Pinpoint the cell where the given text exists, returning its [x, y] midpoint coordinate. 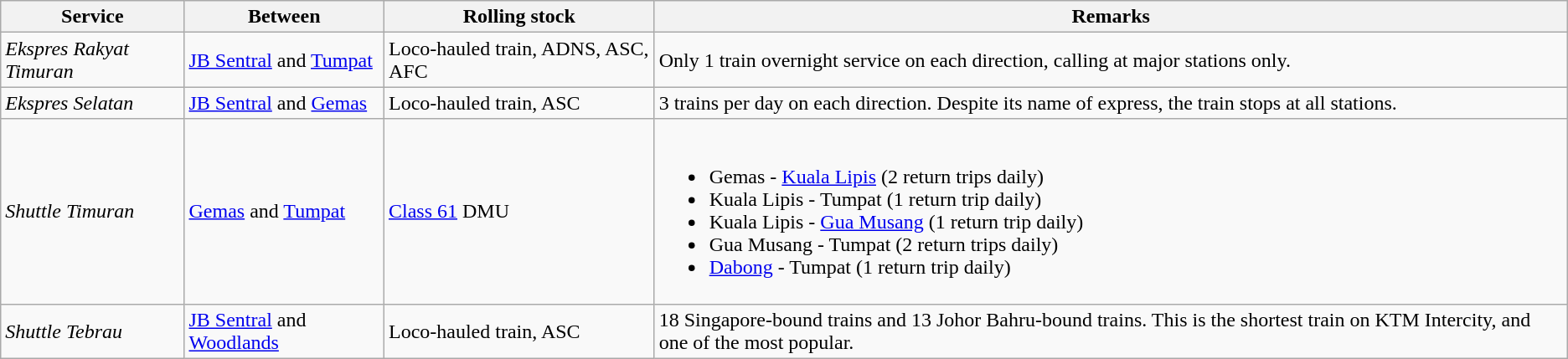
Ekspres Selatan [92, 103]
Shuttle Timuran [92, 211]
Gemas and Tumpat [284, 211]
3 trains per day on each direction. Despite its name of express, the train stops at all stations. [1111, 103]
Ekspres Rakyat Timuran [92, 60]
Loco-hauled train, ADNS, ASC, AFC [519, 60]
18 Singapore-bound trains and 13 Johor Bahru-bound trains. This is the shortest train on KTM Intercity, and one of the most popular. [1111, 331]
Rolling stock [519, 17]
JB Sentral and Woodlands [284, 331]
Shuttle Tebrau [92, 331]
Between [284, 17]
JB Sentral and Tumpat [284, 60]
Class 61 DMU [519, 211]
JB Sentral and Gemas [284, 103]
Remarks [1111, 17]
Only 1 train overnight service on each direction, calling at major stations only. [1111, 60]
Service [92, 17]
